Search for the cell housing the specified text and yield its (X, Y) center coordinate. 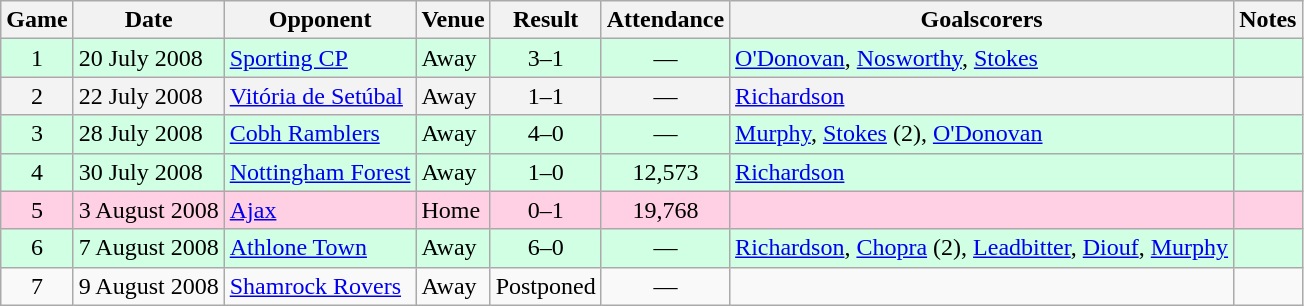
2 (37, 96)
Ajax (320, 210)
Shamrock Rovers (320, 286)
22 July 2008 (148, 96)
Notes (1268, 20)
0–1 (546, 210)
1–0 (546, 172)
Nottingham Forest (320, 172)
19,768 (665, 210)
3–1 (546, 58)
9 August 2008 (148, 286)
5 (37, 210)
Result (546, 20)
3 August 2008 (148, 210)
28 July 2008 (148, 134)
Vitória de Setúbal (320, 96)
O'Donovan, Nosworthy, Stokes (982, 58)
Murphy, Stokes (2), O'Donovan (982, 134)
Opponent (320, 20)
7 (37, 286)
30 July 2008 (148, 172)
Home (453, 210)
Attendance (665, 20)
4 (37, 172)
Game (37, 20)
Sporting CP (320, 58)
6 (37, 248)
4–0 (546, 134)
3 (37, 134)
Postponed (546, 286)
20 July 2008 (148, 58)
6–0 (546, 248)
1–1 (546, 96)
Goalscorers (982, 20)
Athlone Town (320, 248)
Date (148, 20)
Cobh Ramblers (320, 134)
1 (37, 58)
Richardson, Chopra (2), Leadbitter, Diouf, Murphy (982, 248)
7 August 2008 (148, 248)
12,573 (665, 172)
Venue (453, 20)
